Detect which cell encompasses the target text, then output its (X, Y) center coordinate. 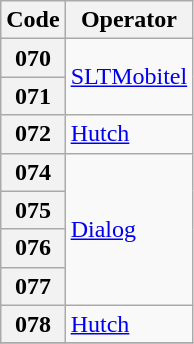
074 (33, 172)
070 (33, 58)
071 (33, 96)
077 (33, 286)
Code (33, 20)
076 (33, 248)
072 (33, 134)
078 (33, 324)
Operator (129, 20)
SLTMobitel (129, 77)
075 (33, 210)
Dialog (129, 229)
